Return the [X, Y] coordinate for the center point of the cell that contains the specified text.  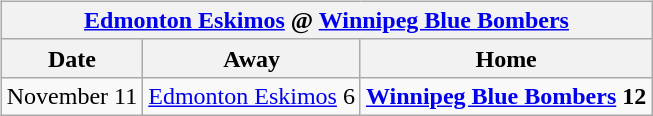
Date [72, 58]
Home [506, 58]
Edmonton Eskimos @ Winnipeg Blue Bombers [326, 20]
Winnipeg Blue Bombers 12 [506, 96]
Edmonton Eskimos 6 [252, 96]
Away [252, 58]
November 11 [72, 96]
